Extract the [X, Y] coordinate from the center of the cell holding the provided text.  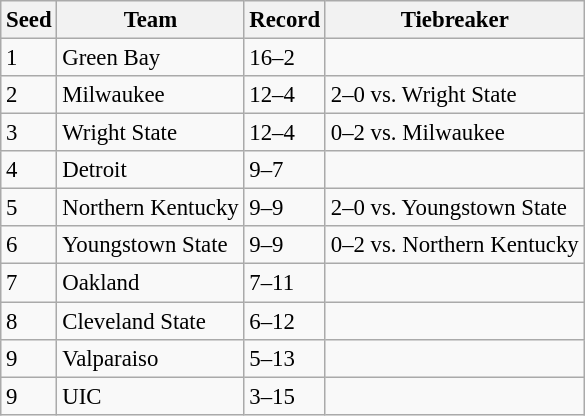
Valparaiso [150, 358]
Green Bay [150, 58]
6 [29, 245]
Youngstown State [150, 245]
1 [29, 58]
7–11 [284, 283]
5 [29, 208]
6–12 [284, 321]
Cleveland State [150, 321]
9–7 [284, 170]
2–0 vs. Youngstown State [454, 208]
2–0 vs. Wright State [454, 95]
Seed [29, 20]
5–13 [284, 358]
0–2 vs. Milwaukee [454, 133]
Record [284, 20]
3 [29, 133]
Team [150, 20]
2 [29, 95]
Milwaukee [150, 95]
4 [29, 170]
Detroit [150, 170]
Tiebreaker [454, 20]
Oakland [150, 283]
0–2 vs. Northern Kentucky [454, 245]
16–2 [284, 58]
7 [29, 283]
3–15 [284, 396]
UIC [150, 396]
8 [29, 321]
Northern Kentucky [150, 208]
Wright State [150, 133]
